Capture the cell that displays the provided text and extract its [X, Y] central coordinate. 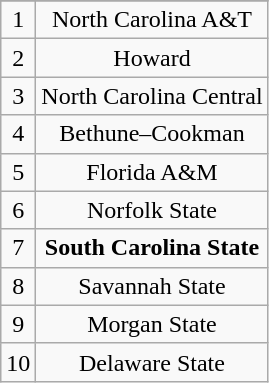
North Carolina A&T [152, 20]
5 [18, 172]
3 [18, 96]
6 [18, 210]
1 [18, 20]
8 [18, 286]
Savannah State [152, 286]
Morgan State [152, 324]
Delaware State [152, 362]
10 [18, 362]
7 [18, 248]
North Carolina Central [152, 96]
2 [18, 58]
Florida A&M [152, 172]
Bethune–Cookman [152, 134]
South Carolina State [152, 248]
9 [18, 324]
Howard [152, 58]
Norfolk State [152, 210]
4 [18, 134]
